For the text-containing cell, return its midpoint in [X, Y] coordinate format. 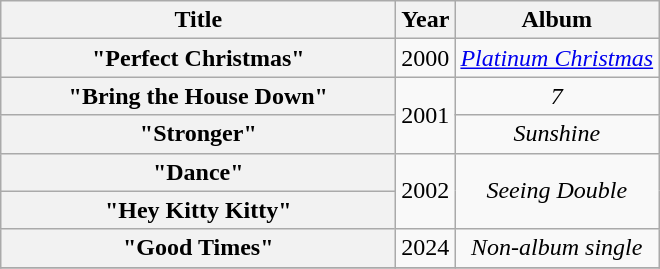
"Hey Kitty Kitty" [198, 210]
"Bring the House Down" [198, 96]
Album [557, 20]
Year [426, 20]
"Perfect Christmas" [198, 58]
Platinum Christmas [557, 58]
2000 [426, 58]
Sunshine [557, 134]
7 [557, 96]
"Dance" [198, 172]
Seeing Double [557, 191]
2001 [426, 115]
2002 [426, 191]
"Stronger" [198, 134]
Non-album single [557, 248]
Title [198, 20]
2024 [426, 248]
"Good Times" [198, 248]
